Return the (X, Y) coordinate for the center point of the cell that contains the specified text.  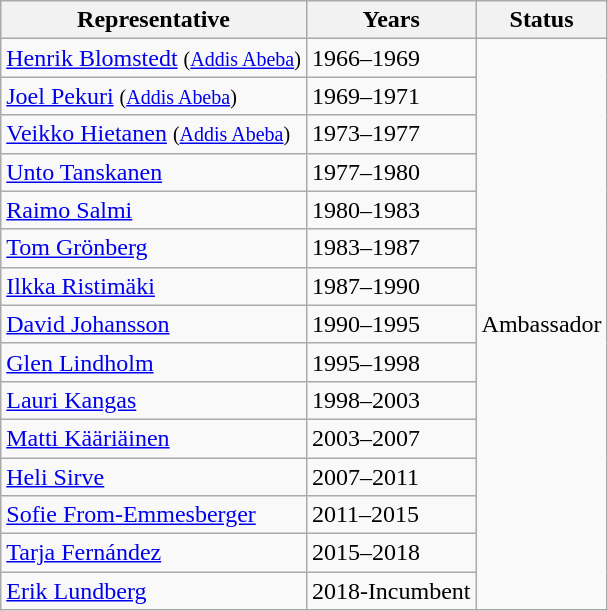
1987–1990 (391, 286)
1973–1977 (391, 134)
Ilkka Ristimäki (154, 286)
2015–2018 (391, 553)
2007–2011 (391, 477)
Ambassador (542, 324)
1995–1998 (391, 362)
David Johansson (154, 324)
1980–1983 (391, 210)
2018-Incumbent (391, 591)
Glen Lindholm (154, 362)
Henrik Blomstedt (Addis Abeba) (154, 58)
Erik Lundberg (154, 591)
2011–2015 (391, 515)
Sofie From-Emmesberger (154, 515)
Unto Tanskanen (154, 172)
Joel Pekuri (Addis Abeba) (154, 96)
Years (391, 20)
1966–1969 (391, 58)
Tarja Fernández (154, 553)
Lauri Kangas (154, 400)
1998–2003 (391, 400)
Matti Kääriäinen (154, 438)
1983–1987 (391, 248)
1969–1971 (391, 96)
Status (542, 20)
1990–1995 (391, 324)
Representative (154, 20)
Raimo Salmi (154, 210)
Heli Sirve (154, 477)
2003–2007 (391, 438)
Veikko Hietanen (Addis Abeba) (154, 134)
Tom Grönberg (154, 248)
1977–1980 (391, 172)
